Find where the given text appears and provide that cell's center as (X, Y) coordinate. 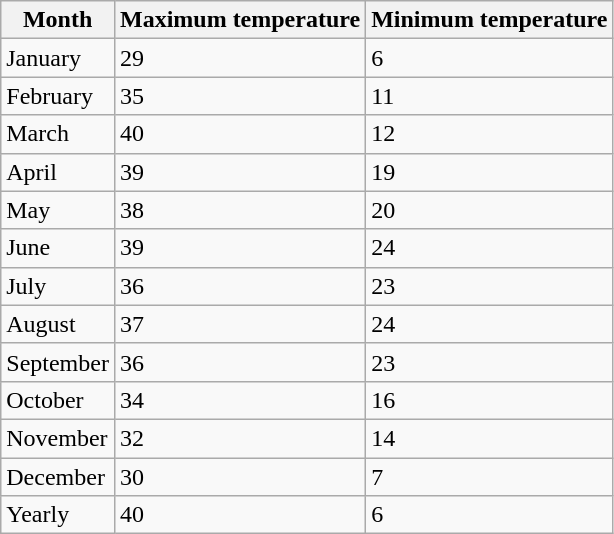
March (58, 134)
7 (490, 477)
16 (490, 400)
October (58, 400)
September (58, 362)
14 (490, 438)
34 (240, 400)
30 (240, 477)
29 (240, 58)
Maximum temperature (240, 20)
32 (240, 438)
February (58, 96)
Minimum temperature (490, 20)
July (58, 286)
12 (490, 134)
August (58, 324)
June (58, 248)
11 (490, 96)
January (58, 58)
December (58, 477)
19 (490, 172)
20 (490, 210)
April (58, 172)
May (58, 210)
37 (240, 324)
Month (58, 20)
November (58, 438)
38 (240, 210)
Yearly (58, 515)
35 (240, 96)
